For the text-containing cell, return its midpoint in [x, y] coordinate format. 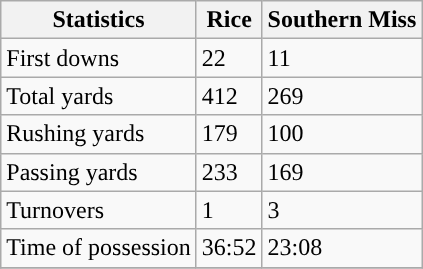
Rice [229, 20]
3 [342, 210]
Turnovers [99, 210]
36:52 [229, 248]
Statistics [99, 20]
Time of possession [99, 248]
Rushing yards [99, 134]
Southern Miss [342, 20]
First downs [99, 58]
179 [229, 134]
169 [342, 172]
11 [342, 58]
269 [342, 96]
Total yards [99, 96]
233 [229, 172]
412 [229, 96]
22 [229, 58]
23:08 [342, 248]
100 [342, 134]
Passing yards [99, 172]
1 [229, 210]
